Capture the cell that displays the provided text and extract its [X, Y] central coordinate. 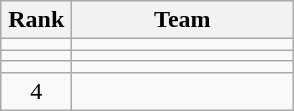
Team [182, 20]
4 [36, 91]
Rank [36, 20]
